Determine the (X, Y) coordinate at the center of the cell enclosing the given text.  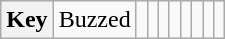
Buzzed (94, 20)
Key (27, 20)
